Output the [x, y] coordinate of the center of the cell containing the given text.  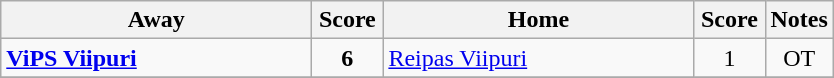
Home [538, 20]
Reipas Viipuri [538, 58]
Notes [799, 20]
6 [348, 58]
ViPS Viipuri [156, 58]
OT [799, 58]
Away [156, 20]
1 [730, 58]
